Output the [X, Y] coordinate of the center of the cell containing the given text.  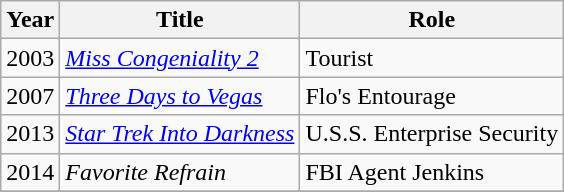
2014 [30, 172]
Star Trek Into Darkness [180, 134]
Tourist [432, 58]
Flo's Entourage [432, 96]
Role [432, 20]
FBI Agent Jenkins [432, 172]
2007 [30, 96]
Miss Congeniality 2 [180, 58]
Favorite Refrain [180, 172]
2013 [30, 134]
Title [180, 20]
Year [30, 20]
2003 [30, 58]
U.S.S. Enterprise Security [432, 134]
Three Days to Vegas [180, 96]
